Return the [X, Y] coordinate for the center point of the cell that contains the specified text.  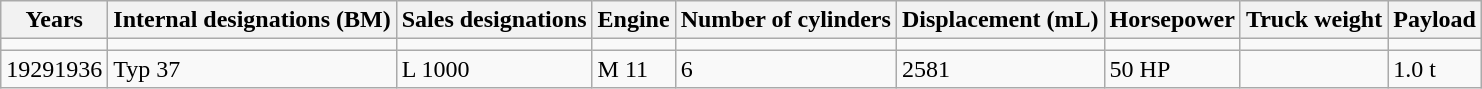
1.0 t [1435, 69]
Years [54, 20]
2581 [1000, 69]
Number of cylinders [786, 20]
19291936 [54, 69]
Sales designations [494, 20]
M 11 [634, 69]
Horsepower [1172, 20]
50 HP [1172, 69]
Truck weight [1314, 20]
Typ 37 [252, 69]
Payload [1435, 20]
6 [786, 69]
Internal designations (BM) [252, 20]
L 1000 [494, 69]
Engine [634, 20]
Displacement (mL) [1000, 20]
